Detect which cell encompasses the target text, then output its [X, Y] center coordinate. 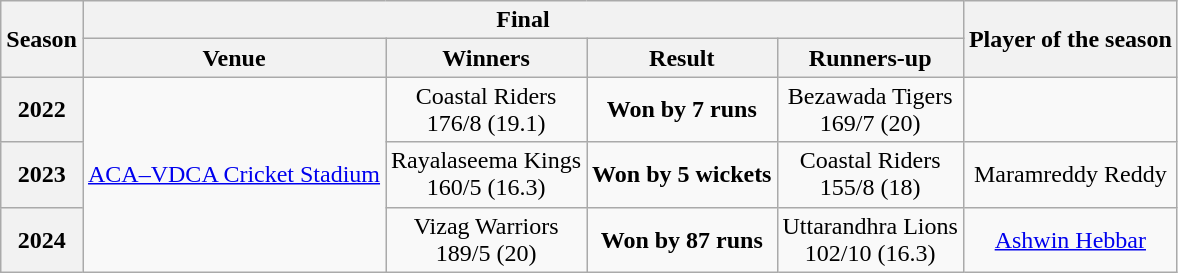
2022 [42, 110]
Venue [234, 58]
Won by 7 runs [682, 110]
Result [682, 58]
Runners-up [870, 58]
Won by 87 runs [682, 240]
Ashwin Hebbar [1070, 240]
ACA–VDCA Cricket Stadium [234, 174]
2024 [42, 240]
Won by 5 wickets [682, 174]
Uttarandhra Lions102/10 (16.3) [870, 240]
Coastal Riders155/8 (18) [870, 174]
Coastal Riders176/8 (19.1) [486, 110]
Final [522, 20]
Season [42, 39]
Winners [486, 58]
Vizag Warriors189/5 (20) [486, 240]
Bezawada Tigers169/7 (20) [870, 110]
Rayalaseema Kings160/5 (16.3) [486, 174]
2023 [42, 174]
Maramreddy Reddy [1070, 174]
Player of the season [1070, 39]
